Return the (X, Y) coordinate for the center point of the cell that contains the specified text.  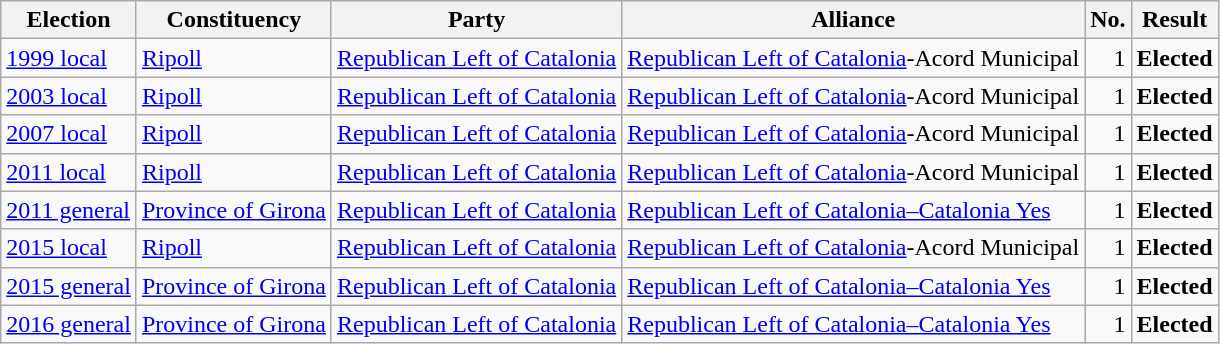
2011 local (69, 172)
Election (69, 20)
2016 general (69, 324)
No. (1108, 20)
2011 general (69, 210)
2007 local (69, 134)
1999 local (69, 58)
2015 general (69, 286)
Party (476, 20)
Constituency (234, 20)
Alliance (854, 20)
2003 local (69, 96)
2015 local (69, 248)
Result (1174, 20)
